Extract the [x, y] coordinate from the center of the cell holding the provided text.  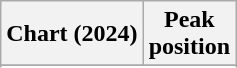
Chart (2024) [72, 34]
Peakposition [189, 34]
